Find where the given text appears and provide that cell's center as (X, Y) coordinate. 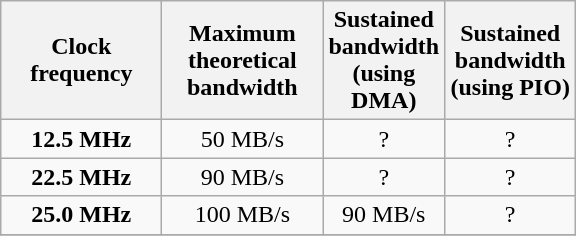
Sustained bandwidth (using PIO) (510, 60)
50 MB/s (242, 139)
Maximum theoretical bandwidth (242, 60)
Sustained bandwidth (using DMA) (384, 60)
100 MB/s (242, 215)
Clock frequency (82, 60)
22.5 MHz (82, 177)
12.5 MHz (82, 139)
25.0 MHz (82, 215)
